Detect which cell encompasses the target text, then output its (x, y) center coordinate. 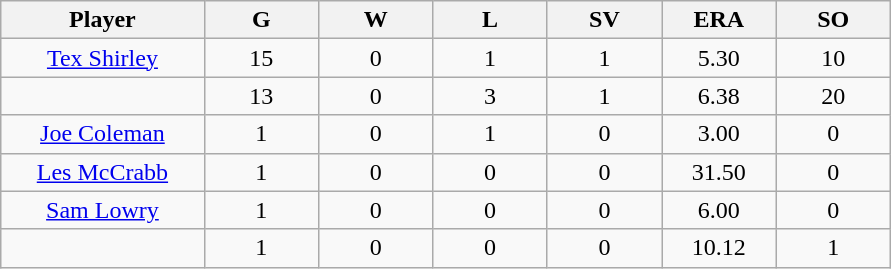
15 (261, 58)
3 (490, 96)
6.38 (719, 96)
31.50 (719, 172)
3.00 (719, 134)
Sam Lowry (102, 210)
5.30 (719, 58)
ERA (719, 20)
Tex Shirley (102, 58)
G (261, 20)
Player (102, 20)
6.00 (719, 210)
Joe Coleman (102, 134)
10 (833, 58)
Les McCrabb (102, 172)
SV (604, 20)
L (490, 20)
10.12 (719, 248)
SO (833, 20)
20 (833, 96)
13 (261, 96)
W (375, 20)
